Capture the cell that displays the provided text and extract its [X, Y] central coordinate. 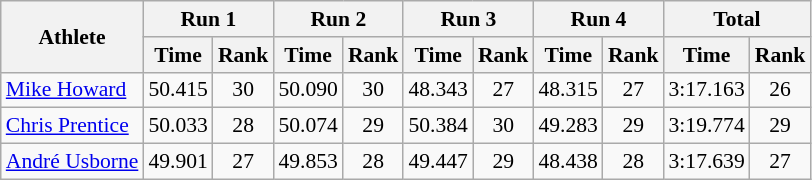
3:17.163 [706, 90]
3:17.639 [706, 162]
49.901 [178, 162]
50.384 [438, 126]
49.283 [568, 126]
3:19.774 [706, 126]
Athlete [72, 36]
Run 4 [598, 19]
26 [780, 90]
50.033 [178, 126]
48.315 [568, 90]
André Usborne [72, 162]
48.438 [568, 162]
Run 3 [468, 19]
Total [736, 19]
Chris Prentice [72, 126]
Mike Howard [72, 90]
49.853 [308, 162]
Run 1 [208, 19]
49.447 [438, 162]
50.074 [308, 126]
48.343 [438, 90]
50.090 [308, 90]
Run 2 [338, 19]
50.415 [178, 90]
